Pinpoint the cell where the given text exists, returning its [X, Y] midpoint coordinate. 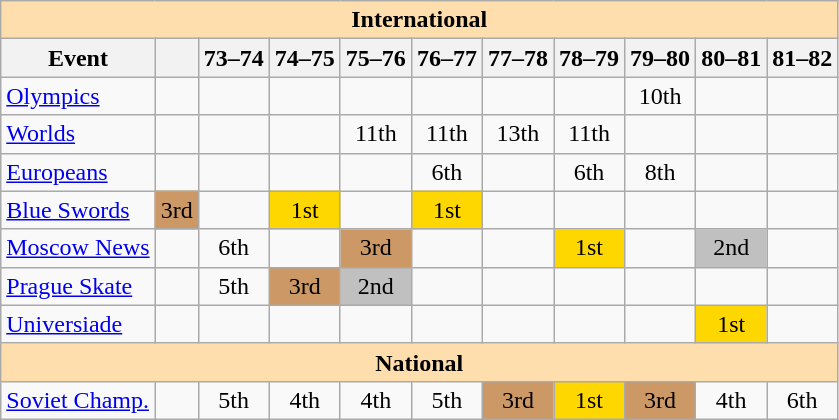
Blue Swords [78, 210]
80–81 [732, 58]
13th [518, 134]
Worlds [78, 134]
Prague Skate [78, 286]
75–76 [376, 58]
10th [660, 96]
73–74 [234, 58]
National [420, 362]
Olympics [78, 96]
Event [78, 58]
Europeans [78, 172]
International [420, 20]
Soviet Champ. [78, 400]
81–82 [802, 58]
Moscow News [78, 248]
8th [660, 172]
77–78 [518, 58]
Universiade [78, 324]
74–75 [304, 58]
78–79 [590, 58]
79–80 [660, 58]
76–77 [446, 58]
